Return the (x, y) coordinate for the center point of the cell that contains the specified text.  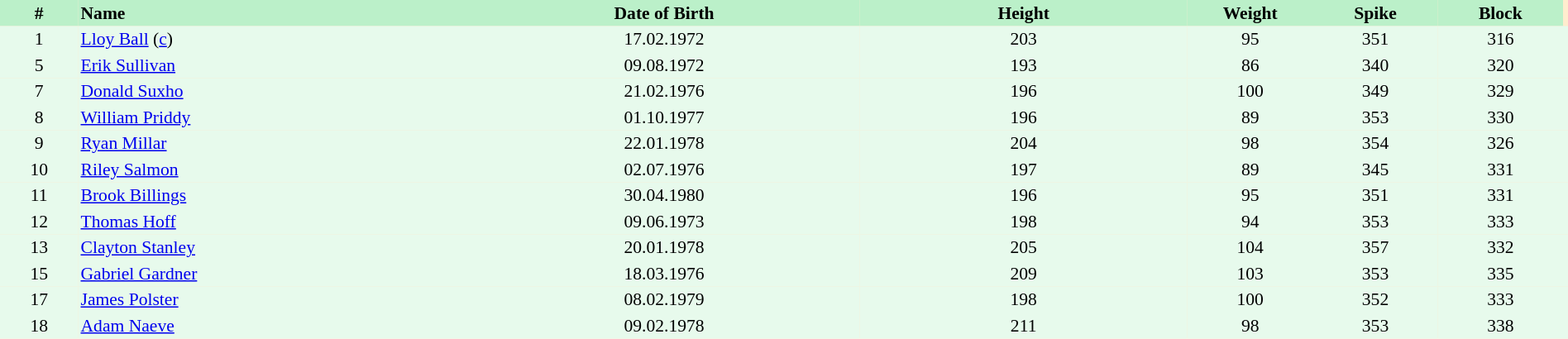
22.01.1978 (664, 144)
20.01.1978 (664, 248)
18.03.1976 (664, 274)
Block (1500, 13)
340 (1374, 65)
Thomas Hoff (273, 222)
17 (39, 299)
352 (1374, 299)
James Polster (273, 299)
197 (1024, 169)
316 (1500, 40)
William Priddy (273, 117)
Date of Birth (664, 13)
104 (1250, 248)
103 (1250, 274)
345 (1374, 169)
Erik Sullivan (273, 65)
338 (1500, 326)
15 (39, 274)
Height (1024, 13)
Gabriel Gardner (273, 274)
11 (39, 195)
9 (39, 144)
08.02.1979 (664, 299)
09.08.1972 (664, 65)
Ryan Millar (273, 144)
211 (1024, 326)
8 (39, 117)
335 (1500, 274)
12 (39, 222)
Donald Suxho (273, 91)
320 (1500, 65)
94 (1250, 222)
Weight (1250, 13)
10 (39, 169)
18 (39, 326)
354 (1374, 144)
205 (1024, 248)
332 (1500, 248)
01.10.1977 (664, 117)
203 (1024, 40)
Riley Salmon (273, 169)
204 (1024, 144)
326 (1500, 144)
7 (39, 91)
Adam Naeve (273, 326)
1 (39, 40)
349 (1374, 91)
21.02.1976 (664, 91)
02.07.1976 (664, 169)
# (39, 13)
Brook Billings (273, 195)
17.02.1972 (664, 40)
Name (273, 13)
Clayton Stanley (273, 248)
329 (1500, 91)
09.02.1978 (664, 326)
330 (1500, 117)
13 (39, 248)
30.04.1980 (664, 195)
193 (1024, 65)
5 (39, 65)
209 (1024, 274)
86 (1250, 65)
Spike (1374, 13)
Lloy Ball (c) (273, 40)
357 (1374, 248)
09.06.1973 (664, 222)
